Capture the cell that displays the provided text and extract its [x, y] central coordinate. 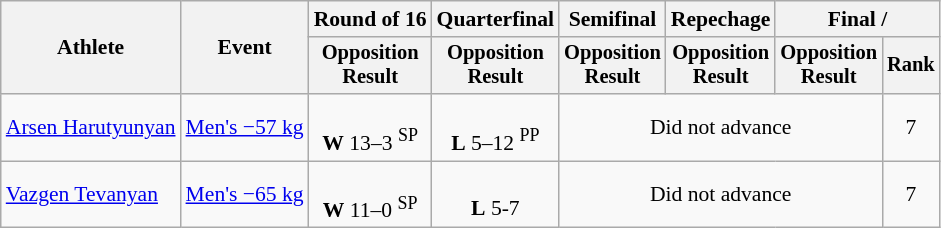
Men's −65 kg [245, 194]
Arsen Harutyunyan [91, 128]
Vazgen Tevanyan [91, 194]
Repechage [721, 19]
L 5–12 PP [496, 128]
Quarterfinal [496, 19]
Round of 16 [370, 19]
Semifinal [612, 19]
W 13–3 SP [370, 128]
L 5-7 [496, 194]
Event [245, 48]
W 11–0 SP [370, 194]
Rank [911, 66]
Athlete [91, 48]
Men's −57 kg [245, 128]
Final / [857, 19]
